Provide the (X, Y) coordinate of the cell's center where the given text is located.  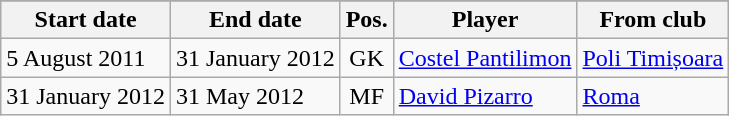
Pos. (366, 20)
Costel Pantilimon (485, 58)
GK (366, 58)
31 May 2012 (255, 96)
David Pizarro (485, 96)
5 August 2011 (86, 58)
Start date (86, 20)
MF (366, 96)
Player (485, 20)
From club (653, 20)
Roma (653, 96)
End date (255, 20)
Poli Timișoara (653, 58)
